Output the (X, Y) coordinate of the center of the cell containing the given text.  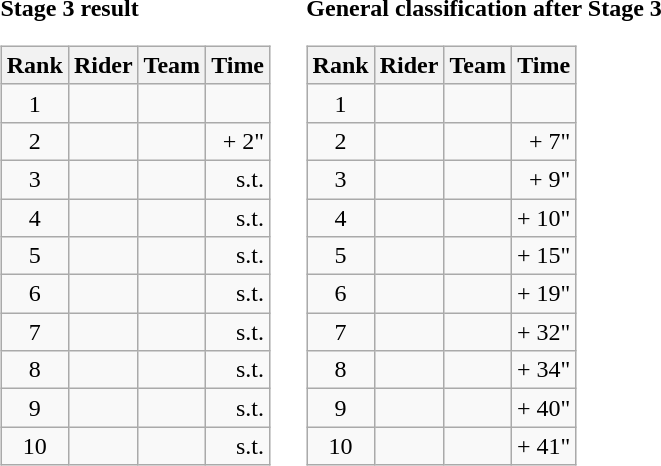
+ 41" (543, 446)
+ 15" (543, 256)
+ 19" (543, 294)
+ 9" (543, 179)
+ 32" (543, 332)
+ 34" (543, 370)
+ 2" (238, 141)
+ 7" (543, 141)
+ 40" (543, 408)
+ 10" (543, 217)
